Output the (x, y) coordinate of the center of the cell containing the given text.  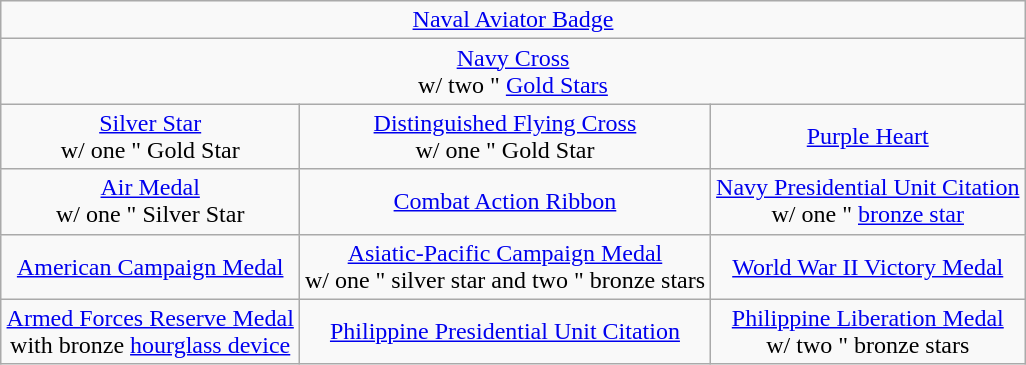
Combat Action Ribbon (504, 202)
Asiatic-Pacific Campaign Medalw/ one " silver star and two " bronze stars (504, 266)
Philippine Presidential Unit Citation (504, 332)
Navy Crossw/ two " Gold Stars (513, 72)
Naval Aviator Badge (513, 20)
Philippine Liberation Medalw/ two " bronze stars (868, 332)
Navy Presidential Unit Citationw/ one " bronze star (868, 202)
Air Medalw/ one " Silver Star (150, 202)
American Campaign Medal (150, 266)
Armed Forces Reserve Medalwith bronze hourglass device (150, 332)
Silver Starw/ one " Gold Star (150, 136)
Distinguished Flying Crossw/ one " Gold Star (504, 136)
Purple Heart (868, 136)
World War II Victory Medal (868, 266)
